Return (x, y) of the center of cell containing provided text 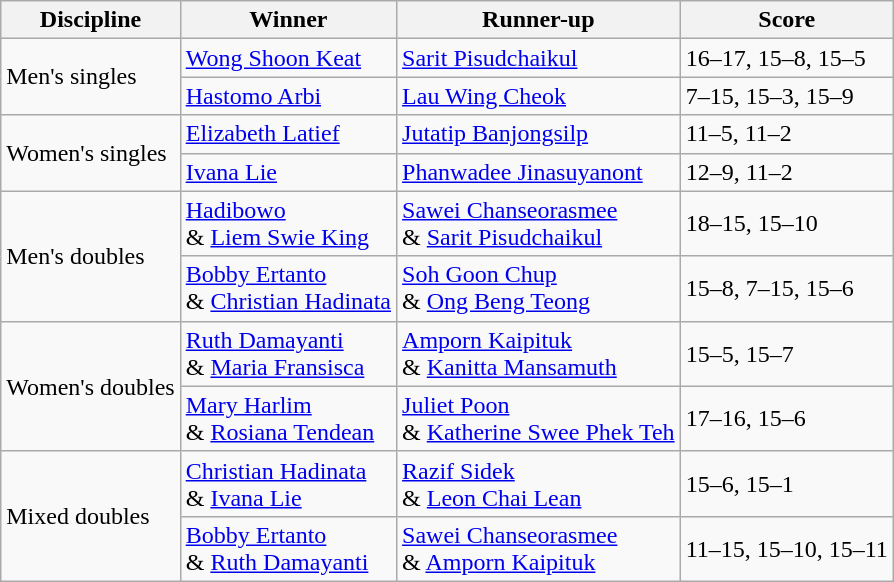
Sawei Chanseorasmee & Amporn Kaipituk (539, 548)
Razif Sidek & Leon Chai Lean (539, 484)
Score (786, 20)
15–5, 15–7 (786, 354)
Discipline (90, 20)
Mary Harlim & Rosiana Tendean (288, 418)
Lau Wing Cheok (539, 96)
17–16, 15–6 (786, 418)
Men's singles (90, 77)
Wong Shoon Keat (288, 58)
Bobby Ertanto & Ruth Damayanti (288, 548)
16–17, 15–8, 15–5 (786, 58)
12–9, 11–2 (786, 172)
Bobby Ertanto & Christian Hadinata (288, 288)
11–5, 11–2 (786, 134)
Hadibowo & Liem Swie King (288, 224)
Juliet Poon & Katherine Swee Phek Teh (539, 418)
Elizabeth Latief (288, 134)
7–15, 15–3, 15–9 (786, 96)
15–8, 7–15, 15–6 (786, 288)
Runner-up (539, 20)
Mixed doubles (90, 516)
Men's doubles (90, 256)
Jutatip Banjongsilp (539, 134)
Hastomo Arbi (288, 96)
Women's doubles (90, 386)
Soh Goon Chup & Ong Beng Teong (539, 288)
11–15, 15–10, 15–11 (786, 548)
18–15, 15–10 (786, 224)
Ivana Lie (288, 172)
Ruth Damayanti & Maria Fransisca (288, 354)
Christian Hadinata & Ivana Lie (288, 484)
15–6, 15–1 (786, 484)
Sawei Chanseorasmee & Sarit Pisudchaikul (539, 224)
Women's singles (90, 153)
Winner (288, 20)
Phanwadee Jinasuyanont (539, 172)
Amporn Kaipituk & Kanitta Mansamuth (539, 354)
Sarit Pisudchaikul (539, 58)
